Determine the [x, y] coordinate at the center of the cell enclosing the given text.  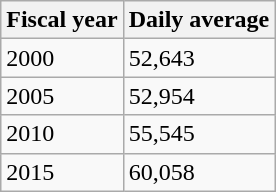
2000 [62, 58]
52,954 [199, 96]
60,058 [199, 172]
2005 [62, 96]
2015 [62, 172]
Fiscal year [62, 20]
2010 [62, 134]
55,545 [199, 134]
52,643 [199, 58]
Daily average [199, 20]
